Find where the given text appears and provide that cell's center as (x, y) coordinate. 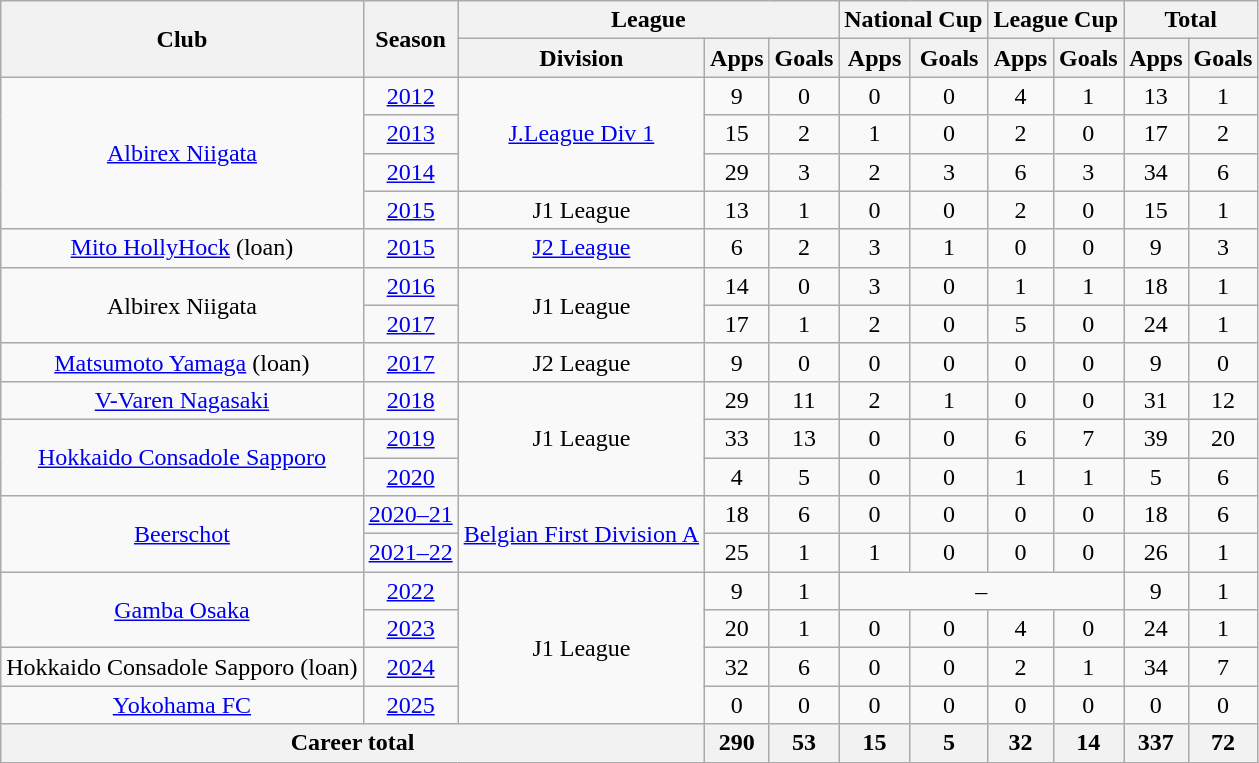
2023 (410, 629)
Season (410, 39)
337 (1156, 743)
2012 (410, 96)
Matsumoto Yamaga (loan) (182, 362)
Yokohama FC (182, 705)
V-Varen Nagasaki (182, 400)
Hokkaido Consadole Sapporo (182, 457)
2020 (410, 477)
31 (1156, 400)
2025 (410, 705)
26 (1156, 553)
Mito HollyHock (loan) (182, 248)
League (648, 20)
12 (1223, 400)
2021–22 (410, 553)
J.League Div 1 (581, 134)
2024 (410, 667)
53 (804, 743)
Beerschot (182, 534)
National Cup (914, 20)
Gamba Osaka (182, 610)
290 (737, 743)
– (982, 591)
33 (737, 438)
25 (737, 553)
2013 (410, 134)
2020–21 (410, 515)
Club (182, 39)
2016 (410, 286)
2019 (410, 438)
League Cup (1056, 20)
Belgian First Division A (581, 534)
2014 (410, 172)
39 (1156, 438)
Hokkaido Consadole Sapporo (loan) (182, 667)
Total (1191, 20)
11 (804, 400)
2022 (410, 591)
72 (1223, 743)
Division (581, 58)
Career total (353, 743)
2018 (410, 400)
